From the cell containing the given text, extract its center point as (X, Y) coordinate. 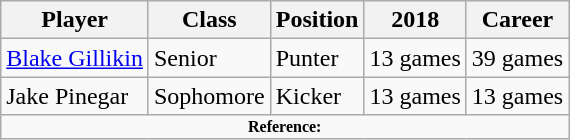
Senior (209, 58)
Reference: (285, 127)
Jake Pinegar (75, 96)
Position (317, 20)
Punter (317, 58)
Blake Gillikin (75, 58)
Career (517, 20)
Class (209, 20)
Kicker (317, 96)
2018 (415, 20)
Sophomore (209, 96)
Player (75, 20)
39 games (517, 58)
